Pinpoint the cell where the given text exists, returning its [x, y] midpoint coordinate. 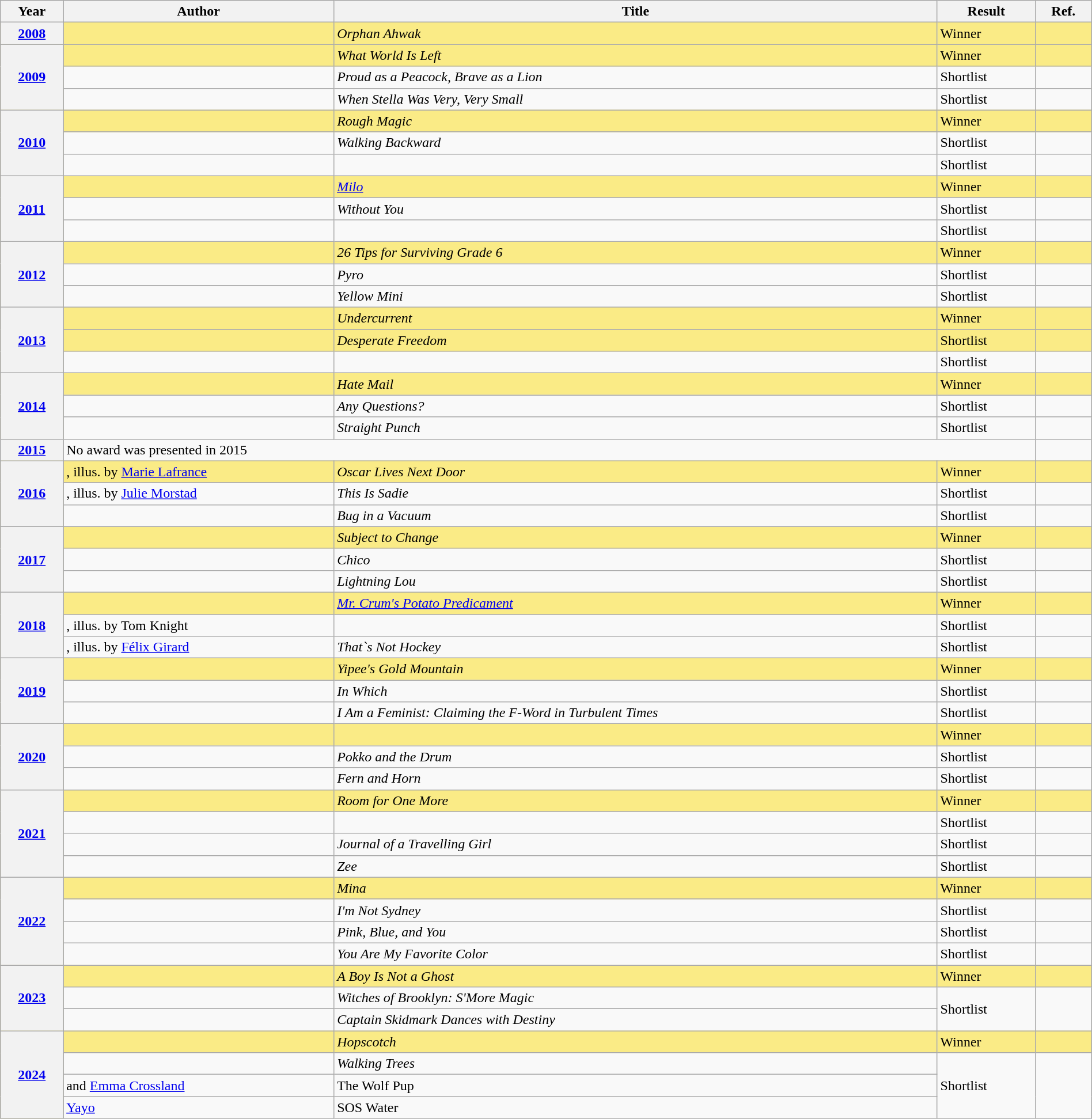
Pokko and the Drum [636, 757]
Desperate Freedom [636, 340]
2020 [32, 757]
Walking Trees [636, 1064]
Bug in a Vacuum [636, 515]
2016 [32, 494]
Orphan Ahwak [636, 33]
2023 [32, 998]
Rough Magic [636, 121]
Room for One More [636, 801]
Any Questions? [636, 406]
Oscar Lives Next Door [636, 472]
and Emma Crossland [199, 1086]
SOS Water [636, 1107]
2017 [32, 559]
Without You [636, 208]
2024 [32, 1075]
2008 [32, 33]
The Wolf Pup [636, 1086]
When Stella Was Very, Very Small [636, 99]
, illus. by Julie Morstad [199, 494]
, illus. by Félix Girard [199, 647]
Straight Punch [636, 428]
Title [636, 12]
2009 [32, 77]
Yipee's Gold Mountain [636, 669]
2015 [32, 450]
What World Is Left [636, 55]
Proud as a Peacock, Brave as a Lion [636, 77]
Pyro [636, 275]
That`s Not Hockey [636, 647]
Result [986, 12]
No award was presented in 2015 [549, 450]
Yellow Mini [636, 297]
A Boy Is Not a Ghost [636, 976]
2022 [32, 921]
Subject to Change [636, 537]
Zee [636, 866]
Ref. [1063, 12]
Chico [636, 559]
This Is Sadie [636, 494]
Undercurrent [636, 318]
Hate Mail [636, 384]
Hopscotch [636, 1042]
I'm Not Sydney [636, 910]
Lightning Lou [636, 581]
2011 [32, 208]
I Am a Feminist: Claiming the F-Word in Turbulent Times [636, 713]
Walking Backward [636, 143]
2010 [32, 143]
Year [32, 12]
Fern and Horn [636, 779]
, illus. by Tom Knight [199, 625]
Milo [636, 187]
Mina [636, 888]
2013 [32, 340]
Yayo [199, 1107]
Pink, Blue, and You [636, 932]
Captain Skidmark Dances with Destiny [636, 1020]
2019 [32, 691]
Mr. Crum's Potato Predicament [636, 603]
Journal of a Travelling Girl [636, 844]
2014 [32, 406]
26 Tips for Surviving Grade 6 [636, 252]
2021 [32, 833]
2012 [32, 274]
You Are My Favorite Color [636, 954]
Witches of Brooklyn: S'More Magic [636, 998]
Author [199, 12]
2018 [32, 625]
In Which [636, 691]
, illus. by Marie Lafrance [199, 472]
